Return the (X, Y) coordinate for the center point of the cell that contains the specified text.  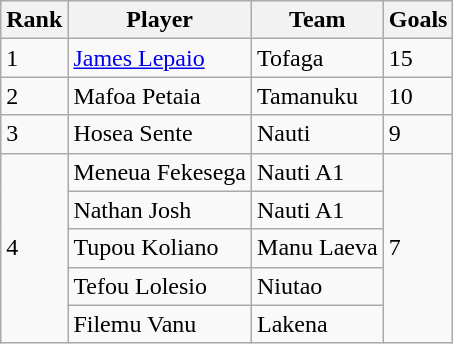
9 (418, 134)
10 (418, 96)
7 (418, 248)
Tefou Lolesio (160, 286)
Filemu Vanu (160, 324)
2 (34, 96)
Goals (418, 20)
Lakena (318, 324)
Tupou Koliano (160, 248)
15 (418, 58)
Manu Laeva (318, 248)
1 (34, 58)
Mafoa Petaia (160, 96)
Meneua Fekesega (160, 172)
4 (34, 248)
Nathan Josh (160, 210)
Rank (34, 20)
3 (34, 134)
Nauti (318, 134)
James Lepaio (160, 58)
Player (160, 20)
Hosea Sente (160, 134)
Niutao (318, 286)
Team (318, 20)
Tamanuku (318, 96)
Tofaga (318, 58)
